Determine the [x, y] coordinate at the center of the cell enclosing the given text.  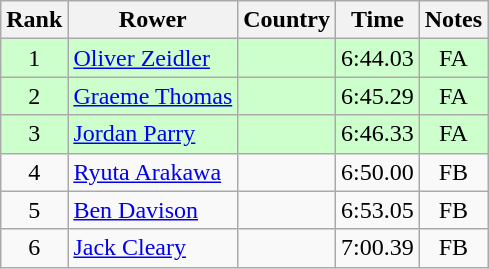
Jordan Parry [153, 134]
Graeme Thomas [153, 96]
7:00.39 [377, 248]
6:45.29 [377, 96]
3 [34, 134]
Rower [153, 20]
Time [377, 20]
Jack Cleary [153, 248]
Notes [453, 20]
6 [34, 248]
2 [34, 96]
5 [34, 210]
Ben Davison [153, 210]
Country [287, 20]
Oliver Zeidler [153, 58]
4 [34, 172]
6:53.05 [377, 210]
6:44.03 [377, 58]
Rank [34, 20]
6:46.33 [377, 134]
1 [34, 58]
Ryuta Arakawa [153, 172]
6:50.00 [377, 172]
